Capture the cell that displays the provided text and extract its [X, Y] central coordinate. 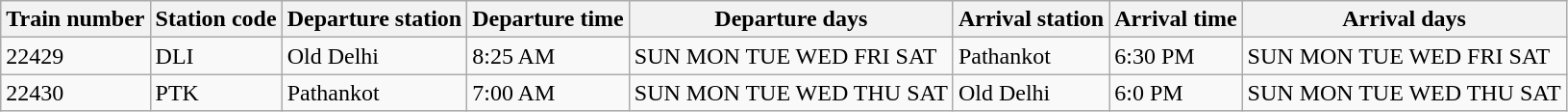
8:25 AM [548, 56]
22429 [75, 56]
Train number [75, 19]
6:30 PM [1176, 56]
7:00 AM [548, 93]
Station code [215, 19]
PTK [215, 93]
Departure station [375, 19]
Arrival station [1031, 19]
Arrival days [1404, 19]
DLI [215, 56]
6:0 PM [1176, 93]
Arrival time [1176, 19]
Departure days [790, 19]
Departure time [548, 19]
22430 [75, 93]
